Return the [X, Y] coordinate for the center point of the cell that contains the specified text.  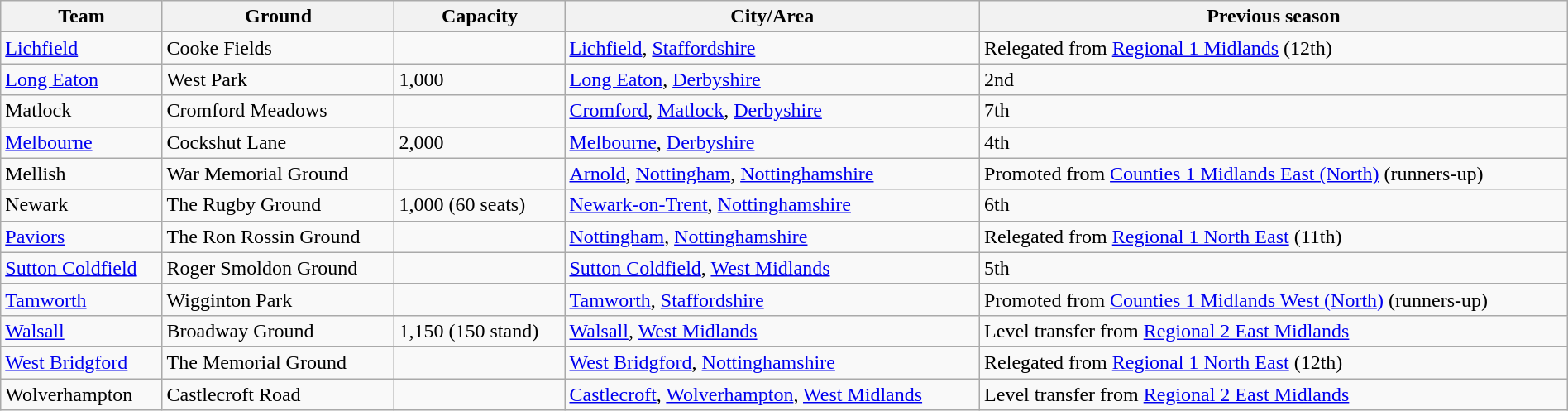
2nd [1274, 79]
City/Area [772, 17]
1,000 [480, 79]
Matlock [81, 111]
Newark-on-Trent, Nottinghamshire [772, 205]
1,150 (150 stand) [480, 331]
Sutton Coldfield [81, 268]
Lichfield, Staffordshire [772, 48]
Tamworth [81, 299]
Mellish [81, 174]
Promoted from Counties 1 Midlands East (North) (runners-up) [1274, 174]
Tamworth, Staffordshire [772, 299]
Newark [81, 205]
West Bridgford [81, 362]
Castlecroft, Wolverhampton, West Midlands [772, 394]
Wigginton Park [278, 299]
Cromford Meadows [278, 111]
Long Eaton, Derbyshire [772, 79]
Relegated from Regional 1 North East (11th) [1274, 237]
Ground [278, 17]
Cromford, Matlock, Derbyshire [772, 111]
Promoted from Counties 1 Midlands West (North) (runners-up) [1274, 299]
5th [1274, 268]
Lichfield [81, 48]
Walsall [81, 331]
4th [1274, 142]
Wolverhampton [81, 394]
Arnold, Nottingham, Nottinghamshire [772, 174]
War Memorial Ground [278, 174]
Walsall, West Midlands [772, 331]
1,000 (60 seats) [480, 205]
Sutton Coldfield, West Midlands [772, 268]
Paviors [81, 237]
Cooke Fields [278, 48]
West Bridgford, Nottinghamshire [772, 362]
Roger Smoldon Ground [278, 268]
Capacity [480, 17]
Previous season [1274, 17]
Nottingham, Nottinghamshire [772, 237]
2,000 [480, 142]
Team [81, 17]
Melbourne, Derbyshire [772, 142]
Broadway Ground [278, 331]
The Ron Rossin Ground [278, 237]
Melbourne [81, 142]
Relegated from Regional 1 North East (12th) [1274, 362]
Relegated from Regional 1 Midlands (12th) [1274, 48]
6th [1274, 205]
Castlecroft Road [278, 394]
The Rugby Ground [278, 205]
7th [1274, 111]
The Memorial Ground [278, 362]
Cockshut Lane [278, 142]
Long Eaton [81, 79]
West Park [278, 79]
